Determine the [X, Y] coordinate at the center of the cell enclosing the given text.  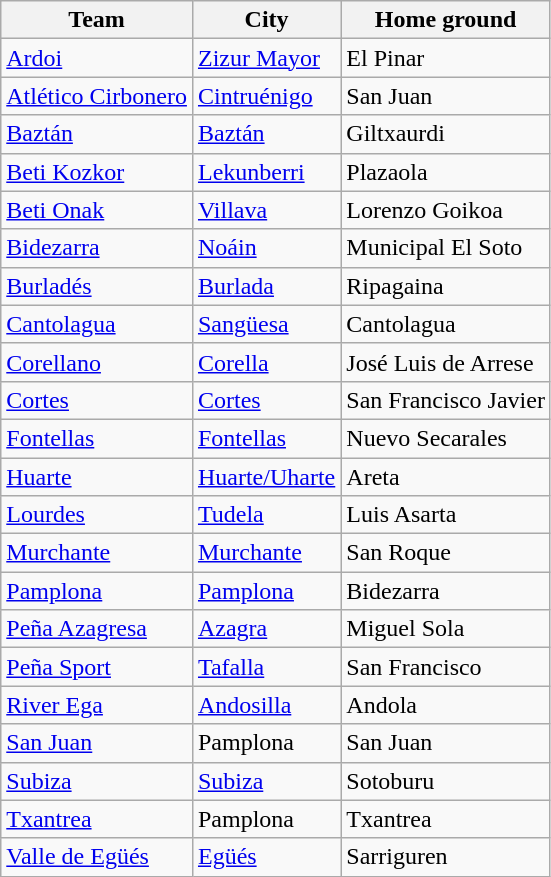
Luis Asarta [446, 515]
Zizur Mayor [266, 58]
Plazaola [446, 172]
Azagra [266, 629]
Huarte [97, 477]
Corellano [97, 362]
Lorenzo Goikoa [446, 210]
San Francisco Javier [446, 400]
El Pinar [446, 58]
Noáin [266, 248]
Burladés [97, 286]
Villava [266, 210]
Beti Kozkor [97, 172]
Andola [446, 705]
Municipal El Soto [446, 248]
Sangüesa [266, 324]
Ardoi [97, 58]
Tafalla [266, 667]
Areta [446, 477]
Beti Onak [97, 210]
Lekunberri [266, 172]
Tudela [266, 515]
Andosilla [266, 705]
City [266, 20]
José Luis de Arrese [446, 362]
Peña Azagresa [97, 629]
Egüés [266, 857]
Home ground [446, 20]
Miguel Sola [446, 629]
Peña Sport [97, 667]
Ripagaina [446, 286]
Sarriguren [446, 857]
Burlada [266, 286]
Huarte/Uharte [266, 477]
Atlético Cirbonero [97, 96]
Giltxaurdi [446, 134]
Cintruénigo [266, 96]
San Roque [446, 553]
River Ega [97, 705]
Nuevo Secarales [446, 438]
Sotoburu [446, 781]
San Francisco [446, 667]
Lourdes [97, 515]
Team [97, 20]
Corella [266, 362]
Valle de Egüés [97, 857]
